Return the (x, y) coordinate for the center point of the cell that contains the specified text.  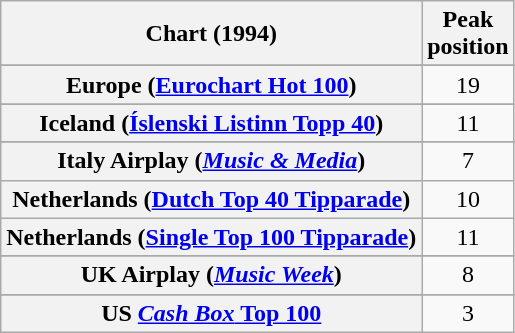
Italy Airplay (Music & Media) (212, 161)
Chart (1994) (212, 34)
8 (468, 275)
3 (468, 313)
Netherlands (Dutch Top 40 Tipparade) (212, 199)
Iceland (Íslenski Listinn Topp 40) (212, 123)
Peakposition (468, 34)
Europe (Eurochart Hot 100) (212, 85)
US Cash Box Top 100 (212, 313)
Netherlands (Single Top 100 Tipparade) (212, 237)
10 (468, 199)
19 (468, 85)
7 (468, 161)
UK Airplay (Music Week) (212, 275)
